Capture the cell that displays the provided text and extract its [X, Y] central coordinate. 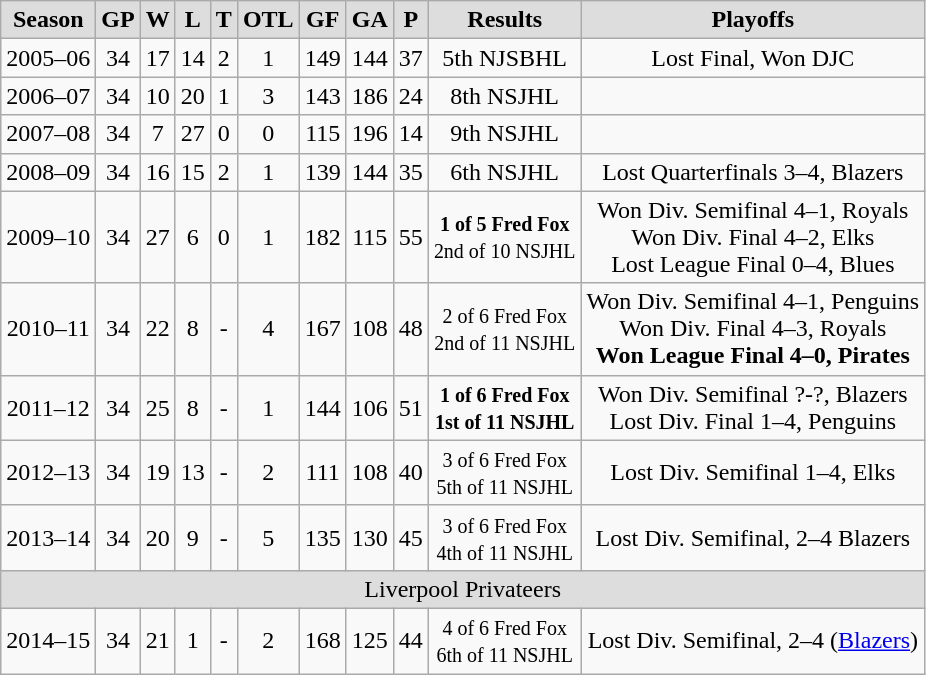
OTL [268, 20]
106 [370, 408]
125 [370, 640]
186 [370, 96]
Lost Div. Semifinal, 2–4 Blazers [753, 538]
2005–06 [48, 58]
Playoffs [753, 20]
GA [370, 20]
2009–10 [48, 237]
9th NSJHL [504, 134]
21 [158, 640]
2006–07 [48, 96]
13 [192, 472]
W [158, 20]
Lost Quarterfinals 3–4, Blazers [753, 172]
24 [410, 96]
Lost Div. Semifinal, 2–4 (Blazers) [753, 640]
4 of 6 Fred Fox6th of 11 NSJHL [504, 640]
16 [158, 172]
135 [322, 538]
6th NSJHL [504, 172]
Won Div. Semifinal 4–1, Royals Won Div. Final 4–2, ElksLost League Final 0–4, Blues [753, 237]
2008–09 [48, 172]
5 [268, 538]
Won Div. Semifinal 4–1, Penguins Won Div. Final 4–3, RoyalsWon League Final 4–0, Pirates [753, 329]
6 [192, 237]
48 [410, 329]
44 [410, 640]
2 of 6 Fred Fox2nd of 11 NSJHL [504, 329]
2007–08 [48, 134]
7 [158, 134]
L [192, 20]
45 [410, 538]
40 [410, 472]
22 [158, 329]
T [224, 20]
196 [370, 134]
51 [410, 408]
167 [322, 329]
GF [322, 20]
3 [268, 96]
10 [158, 96]
1 of 6 Fred Fox1st of 11 NSJHL [504, 408]
149 [322, 58]
182 [322, 237]
15 [192, 172]
Liverpool Privateers [463, 589]
168 [322, 640]
111 [322, 472]
8th NSJHL [504, 96]
2012–13 [48, 472]
2013–14 [48, 538]
GP [118, 20]
2011–12 [48, 408]
5th NJSBHL [504, 58]
Lost Div. Semifinal 1–4, Elks [753, 472]
3 of 6 Fred Fox5th of 11 NSJHL [504, 472]
P [410, 20]
139 [322, 172]
Won Div. Semifinal ?-?, Blazers Lost Div. Final 1–4, Penguins [753, 408]
37 [410, 58]
1 of 5 Fred Fox2nd of 10 NSJHL [504, 237]
19 [158, 472]
25 [158, 408]
143 [322, 96]
4 [268, 329]
Season [48, 20]
9 [192, 538]
2010–11 [48, 329]
35 [410, 172]
17 [158, 58]
Lost Final, Won DJC [753, 58]
130 [370, 538]
2014–15 [48, 640]
Results [504, 20]
3 of 6 Fred Fox4th of 11 NSJHL [504, 538]
55 [410, 237]
